Extract the [x, y] coordinate from the center of the cell holding the provided text.  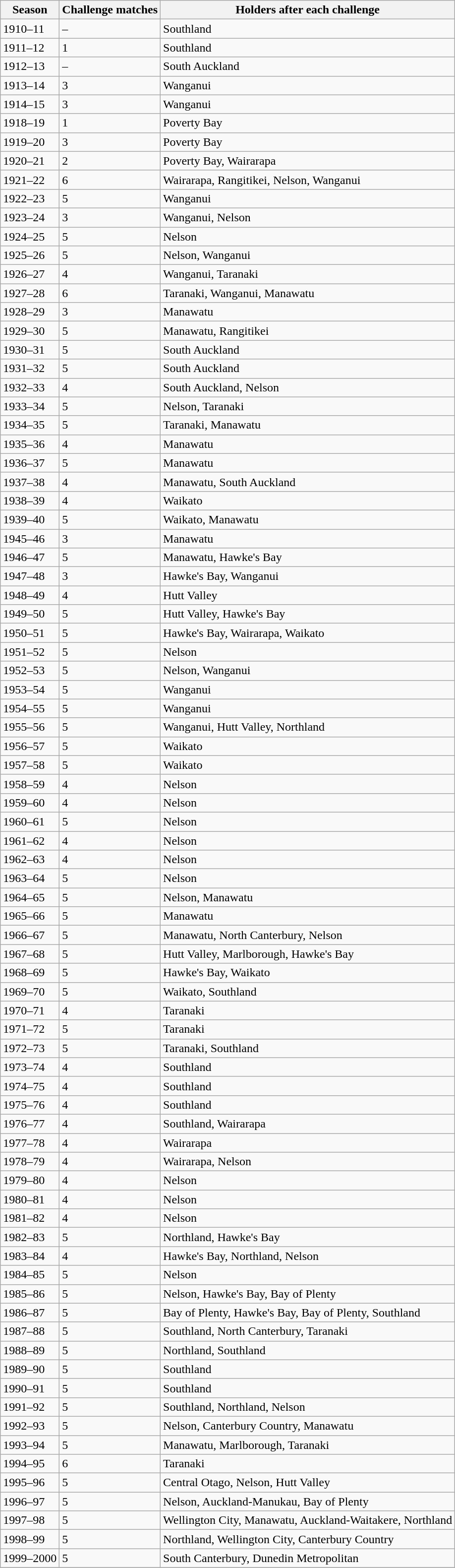
Poverty Bay, Wairarapa [308, 161]
1914–15 [30, 104]
South Auckland, Nelson [308, 387]
1977–78 [30, 1142]
1937–38 [30, 482]
Nelson, Auckland-Manukau, Bay of Plenty [308, 1502]
Wairarapa [308, 1142]
Nelson, Taranaki [308, 406]
1998–99 [30, 1539]
1933–34 [30, 406]
1963–64 [30, 878]
Northland, Southland [308, 1350]
1970–71 [30, 1010]
1991–92 [30, 1407]
1931–32 [30, 369]
1910–11 [30, 29]
1996–97 [30, 1502]
Wanganui, Nelson [308, 217]
1990–91 [30, 1388]
1965–66 [30, 916]
Waikato, Southland [308, 992]
1968–69 [30, 973]
1925–26 [30, 255]
Holders after each challenge [308, 10]
Taranaki, Manawatu [308, 425]
1989–90 [30, 1369]
1964–65 [30, 897]
1973–74 [30, 1067]
1945–46 [30, 538]
1967–68 [30, 954]
1946–47 [30, 558]
1972–73 [30, 1048]
1929–30 [30, 331]
1928–29 [30, 312]
1984–85 [30, 1275]
Nelson, Hawke's Bay, Bay of Plenty [308, 1294]
Southland, Wairarapa [308, 1124]
1955–56 [30, 727]
Challenge matches [110, 10]
1986–87 [30, 1313]
1969–70 [30, 992]
Hawke's Bay, Northland, Nelson [308, 1256]
Hawke's Bay, Waikato [308, 973]
1939–40 [30, 519]
1978–79 [30, 1162]
Bay of Plenty, Hawke's Bay, Bay of Plenty, Southland [308, 1313]
1988–89 [30, 1350]
Hutt Valley, Hawke's Bay [308, 614]
Nelson, Manawatu [308, 897]
Manawatu, Hawke's Bay [308, 558]
1997–98 [30, 1520]
Wellington City, Manawatu, Auckland-Waitakere, Northland [308, 1520]
1982–83 [30, 1237]
Hutt Valley, Marlborough, Hawke's Bay [308, 954]
1956–57 [30, 746]
Wanganui, Taranaki [308, 274]
1948–49 [30, 595]
1935–36 [30, 444]
1923–24 [30, 217]
Southland, North Canterbury, Taranaki [308, 1331]
1920–21 [30, 161]
1976–77 [30, 1124]
1932–33 [30, 387]
1921–22 [30, 180]
1922–23 [30, 198]
Taranaki, Wanganui, Manawatu [308, 293]
1961–62 [30, 841]
Taranaki, Southland [308, 1048]
1924–25 [30, 237]
1980–81 [30, 1199]
1950–51 [30, 633]
1957–58 [30, 765]
1911–12 [30, 48]
Northland, Wellington City, Canterbury Country [308, 1539]
Hawke's Bay, Wairarapa, Waikato [308, 633]
1995–96 [30, 1483]
Manawatu, South Auckland [308, 482]
Manawatu, North Canterbury, Nelson [308, 935]
Hawke's Bay, Wanganui [308, 576]
1981–82 [30, 1218]
Central Otago, Nelson, Hutt Valley [308, 1483]
1934–35 [30, 425]
1987–88 [30, 1331]
Southland, Northland, Nelson [308, 1407]
Manawatu, Rangitikei [308, 331]
Season [30, 10]
1952–53 [30, 671]
Wanganui, Hutt Valley, Northland [308, 727]
1966–67 [30, 935]
Nelson, Canterbury Country, Manawatu [308, 1426]
1994–95 [30, 1464]
1927–28 [30, 293]
1949–50 [30, 614]
South Canterbury, Dunedin Metropolitan [308, 1558]
1960–61 [30, 821]
1938–39 [30, 501]
1979–80 [30, 1181]
1912–13 [30, 66]
1913–14 [30, 85]
1992–93 [30, 1426]
1936–37 [30, 463]
Waikato, Manawatu [308, 519]
1951–52 [30, 652]
Hutt Valley [308, 595]
1930–31 [30, 350]
Northland, Hawke's Bay [308, 1237]
1919–20 [30, 142]
1958–59 [30, 784]
1953–54 [30, 690]
Wairarapa, Nelson [308, 1162]
1985–86 [30, 1294]
1971–72 [30, 1029]
1983–84 [30, 1256]
1954–55 [30, 708]
1999–2000 [30, 1558]
2 [110, 161]
1974–75 [30, 1086]
1947–48 [30, 576]
Manawatu, Marlborough, Taranaki [308, 1445]
1993–94 [30, 1445]
1926–27 [30, 274]
1962–63 [30, 860]
1918–19 [30, 123]
Wairarapa, Rangitikei, Nelson, Wanganui [308, 180]
1959–60 [30, 803]
1975–76 [30, 1105]
